Provide the (x, y) coordinate of the cell's center where the given text is located.  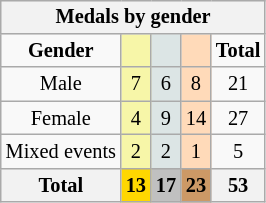
23 (196, 185)
Medals by gender (133, 17)
27 (238, 118)
5 (238, 152)
1 (196, 152)
13 (136, 185)
14 (196, 118)
Gender (61, 51)
Female (61, 118)
6 (166, 84)
Male (61, 84)
21 (238, 84)
53 (238, 185)
4 (136, 118)
17 (166, 185)
8 (196, 84)
7 (136, 84)
Mixed events (61, 152)
9 (166, 118)
